Provide the (X, Y) coordinate of the cell's center where the given text is located.  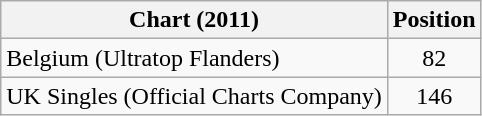
UK Singles (Official Charts Company) (194, 96)
82 (434, 58)
Position (434, 20)
Chart (2011) (194, 20)
146 (434, 96)
Belgium (Ultratop Flanders) (194, 58)
